Pinpoint the cell where the given text exists, returning its (x, y) midpoint coordinate. 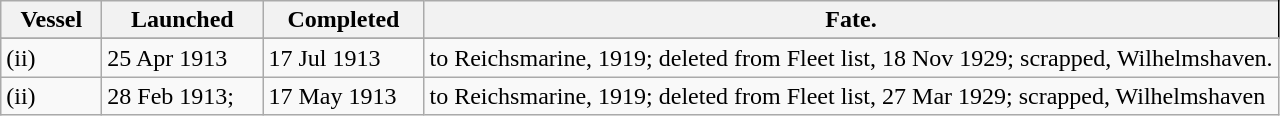
17 May 1913 (344, 96)
to Reichsmarine, 1919; deleted from Fleet list, 27 Mar 1929; scrapped, Wilhelmshaven (851, 96)
28 Feb 1913; (182, 96)
Vessel (52, 20)
25 Apr 1913 (182, 58)
Launched (182, 20)
to Reichsmarine, 1919; deleted from Fleet list, 18 Nov 1929; scrapped, Wilhelmshaven. (851, 58)
17 Jul 1913 (344, 58)
Fate. (851, 20)
Completed (344, 20)
